Capture the cell that displays the provided text and extract its (X, Y) central coordinate. 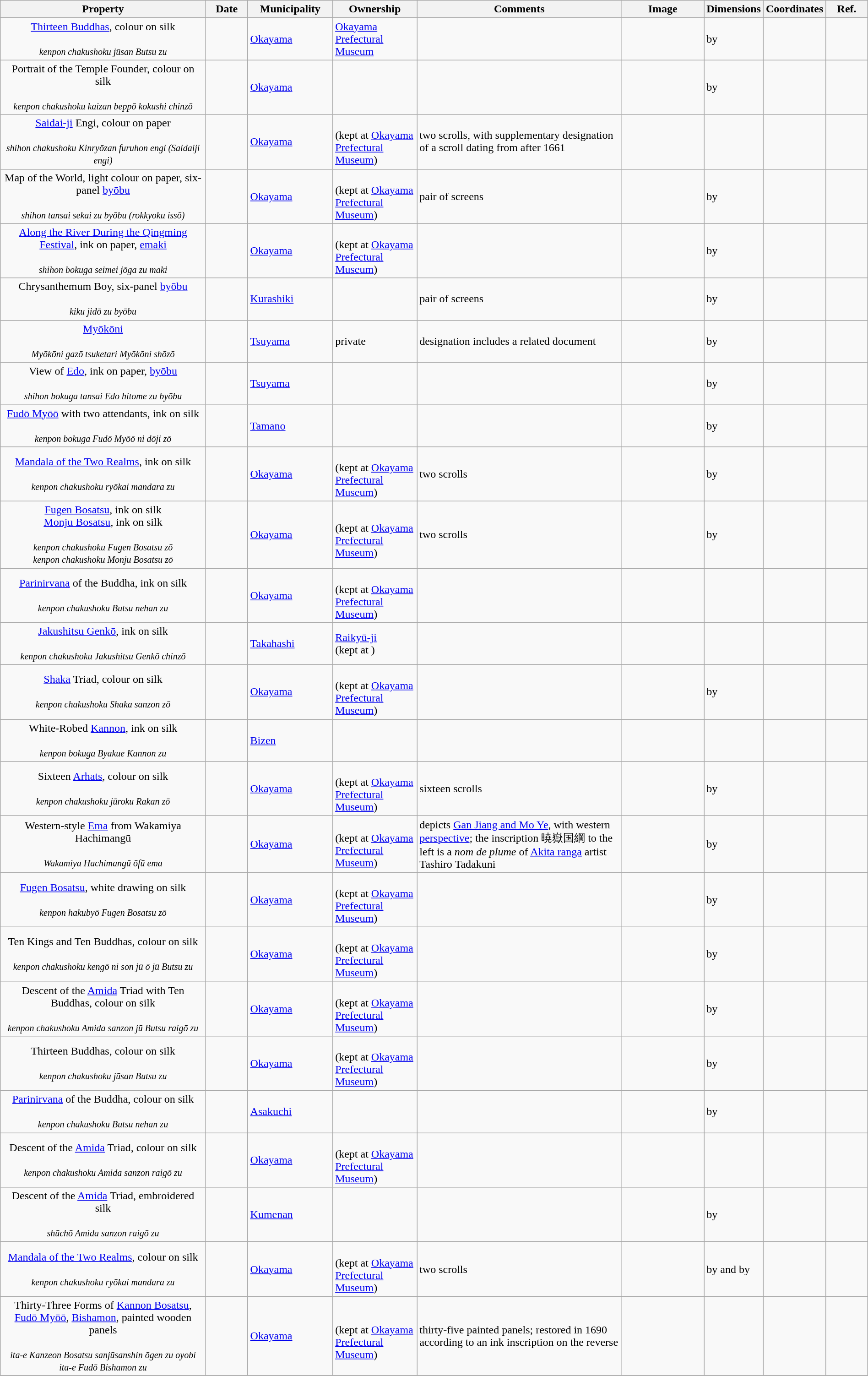
Takahashi (290, 644)
Descent of the Amida Triad, colour on silkkenpon chakushoku Amida sanzon raigō zu (103, 1160)
Ownership (375, 9)
Fudō Myōō with two attendants, ink on silkkenpon bokuga Fudō Myōō ni dōji zō (103, 425)
White-Robed Kannon, ink on silkkenpon bokuga Byakue Kannon zu (103, 740)
Parinirvana of the Buddha, ink on silkkenpon chakushoku Butsu nehan zu (103, 595)
Along the River During the Qingming Festival, ink on paper, emakishihon bokuga seimei jōga zu maki (103, 251)
Descent of the Amida Triad with Ten Buddhas, colour on silkkenpon chakushoku Amida sanzon jū Butsu raigō zu (103, 1009)
Kumenan (290, 1214)
Descent of the Amida Triad, embroidered silkshūchō Amida sanzon raigō zu (103, 1214)
Parinirvana of the Buddha, colour on silkkenpon chakushoku Butsu nehan zu (103, 1112)
designation includes a related document (519, 341)
Saidai-ji Engi, colour on papershihon chakushoku Kinryōzan furuhon engi (Saidaiji engi) (103, 142)
Municipality (290, 9)
two scrolls, with supplementary designation of a scroll dating from after 1661 (519, 142)
sixteen scrolls (519, 789)
Chrysanthemum Boy, six-panel byōbukiku jidō zu byōbu (103, 299)
Okayama Prefectural Museum (375, 39)
Mandala of the Two Realms, colour on silkkenpon chakushoku ryōkai mandara zu (103, 1269)
Tamano (290, 425)
Dimensions (734, 9)
Portrait of the Temple Founder, colour on silkkenpon chakushoku kaizan beppō kokushi chinzō (103, 87)
thirty-five painted panels; restored in 1690 according to an ink inscription on the reverse (519, 1336)
Shaka Triad, colour on silkkenpon chakushoku Shaka sanzon zō (103, 692)
Fugen Bosatsu, ink on silkMonju Bosatsu, ink on silkkenpon chakushoku Fugen Bosatsu zōkenpon chakushoku Monju Bosatsu zō (103, 534)
View of Edo, ink on paper, byōbushihon bokuga tansai Edo hitome zu byōbu (103, 383)
Bizen (290, 740)
Asakuchi (290, 1112)
Coordinates (794, 9)
Ref. (847, 9)
Property (103, 9)
Mandala of the Two Realms, ink on silkkenpon chakushoku ryōkai mandara zu (103, 473)
Ten Kings and Ten Buddhas, colour on silkkenpon chakushoku kengō ni son jū ō jū Butsu zu (103, 954)
Jakushitsu Genkō, ink on silkkenpon chakushoku Jakushitsu Genkō chinzō (103, 644)
Western-style Ema from Wakamiya HachimangūWakamiya Hachimangū ōfū ema (103, 844)
depicts Gan Jiang and Mo Ye, with western perspective; the inscription 暁嶽国綱 to the left is a nom de plume of Akita ranga artist Tashiro Tadakuni (519, 844)
Image (663, 9)
by and by (734, 1269)
Comments (519, 9)
Raikyū-ji(kept at ) (375, 644)
Map of the World, light colour on paper, six-panel byōbushihon tansai sekai zu byōbu (rokkyoku issō) (103, 196)
private (375, 341)
Date (227, 9)
MyōkōniMyōkōni gazō tsuketari Myōkōni shōzō (103, 341)
Kurashiki (290, 299)
Fugen Bosatsu, white drawing on silkkenpon hakubyō Fugen Bosatsu zō (103, 899)
Sixteen Arhats, colour on silkkenpon chakushoku jūroku Rakan zō (103, 789)
